Pinpoint the cell where the given text exists, returning its [x, y] midpoint coordinate. 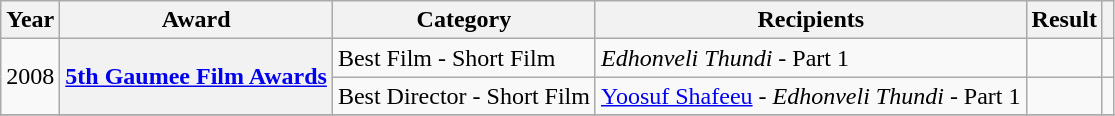
Best Director - Short Film [464, 96]
Yoosuf Shafeeu - Edhonveli Thundi - Part 1 [810, 96]
Recipients [810, 20]
Edhonveli Thundi - Part 1 [810, 58]
Result [1064, 20]
Year [30, 20]
5th Gaumee Film Awards [196, 77]
2008 [30, 77]
Award [196, 20]
Best Film - Short Film [464, 58]
Category [464, 20]
